Return [x, y] of the center of cell containing provided text 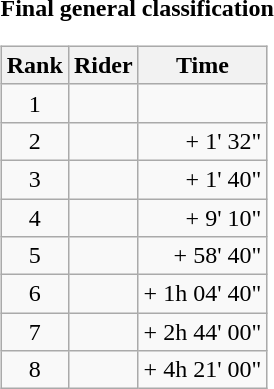
8 [34, 370]
2 [34, 141]
4 [34, 217]
+ 1h 04' 40" [202, 294]
+ 1' 40" [202, 179]
1 [34, 103]
+ 58' 40" [202, 256]
+ 2h 44' 00" [202, 332]
Rider [103, 65]
5 [34, 256]
+ 4h 21' 00" [202, 370]
+ 9' 10" [202, 217]
6 [34, 294]
+ 1' 32" [202, 141]
Time [202, 65]
Rank [34, 65]
7 [34, 332]
3 [34, 179]
